Extract the [X, Y] coordinate from the center of the cell holding the provided text.  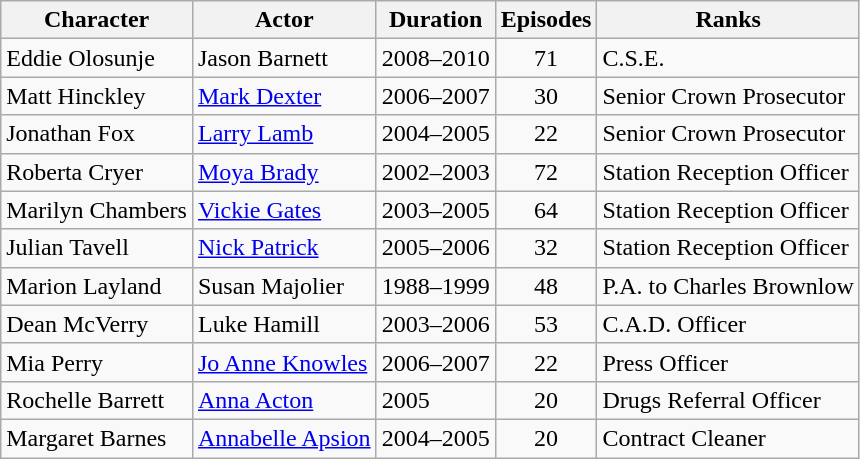
Contract Cleaner [728, 438]
Roberta Cryer [97, 172]
Character [97, 20]
Actor [284, 20]
2005 [436, 400]
64 [546, 210]
Margaret Barnes [97, 438]
Marion Layland [97, 286]
30 [546, 96]
Moya Brady [284, 172]
32 [546, 248]
Jason Barnett [284, 58]
2003–2005 [436, 210]
Marilyn Chambers [97, 210]
Ranks [728, 20]
Episodes [546, 20]
Mark Dexter [284, 96]
Duration [436, 20]
2005–2006 [436, 248]
Drugs Referral Officer [728, 400]
Dean McVerry [97, 324]
Mia Perry [97, 362]
2008–2010 [436, 58]
Press Officer [728, 362]
P.A. to Charles Brownlow [728, 286]
Matt Hinckley [97, 96]
Julian Tavell [97, 248]
2002–2003 [436, 172]
Jonathan Fox [97, 134]
71 [546, 58]
48 [546, 286]
C.A.D. Officer [728, 324]
72 [546, 172]
Anna Acton [284, 400]
Jo Anne Knowles [284, 362]
Rochelle Barrett [97, 400]
Annabelle Apsion [284, 438]
Luke Hamill [284, 324]
Nick Patrick [284, 248]
Eddie Olosunje [97, 58]
53 [546, 324]
C.S.E. [728, 58]
Vickie Gates [284, 210]
Susan Majolier [284, 286]
2003–2006 [436, 324]
1988–1999 [436, 286]
Larry Lamb [284, 134]
